Return the (x, y) coordinate for the center point of the cell that contains the specified text.  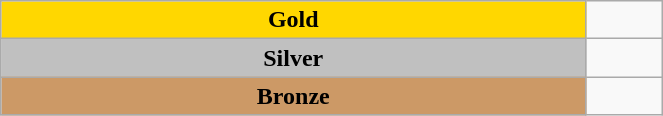
Gold (294, 20)
Silver (294, 58)
Bronze (294, 96)
